Return the [x, y] coordinate for the center point of the cell that contains the specified text.  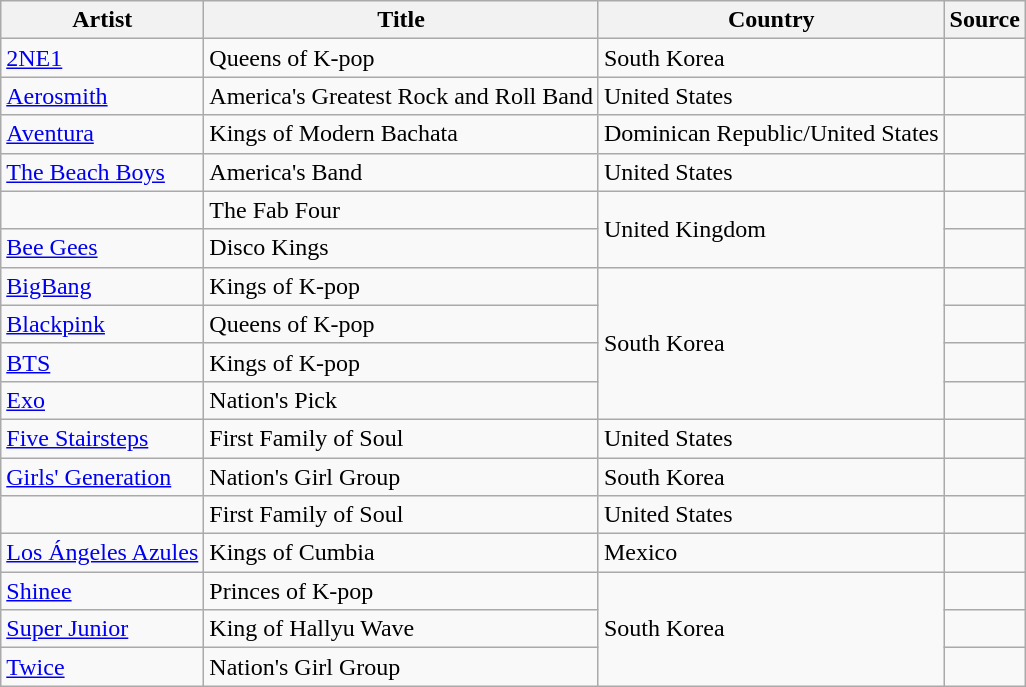
The Beach Boys [102, 172]
BigBang [102, 286]
Disco Kings [402, 248]
Aventura [102, 134]
Exo [102, 400]
2NE1 [102, 58]
Country [771, 20]
Bee Gees [102, 248]
Dominican Republic/United States [771, 134]
The Fab Four [402, 210]
BTS [102, 362]
Mexico [771, 553]
Blackpink [102, 324]
Super Junior [102, 629]
America's Band [402, 172]
America's Greatest Rock and Roll Band [402, 96]
Title [402, 20]
King of Hallyu Wave [402, 629]
Princes of K-pop [402, 591]
Artist [102, 20]
Los Ángeles Azules [102, 553]
Kings of Modern Bachata [402, 134]
Five Stairsteps [102, 438]
Source [984, 20]
Girls' Generation [102, 477]
Twice [102, 667]
Kings of Cumbia [402, 553]
United Kingdom [771, 229]
Shinee [102, 591]
Aerosmith [102, 96]
Nation's Pick [402, 400]
